Capture the cell that displays the provided text and extract its (X, Y) central coordinate. 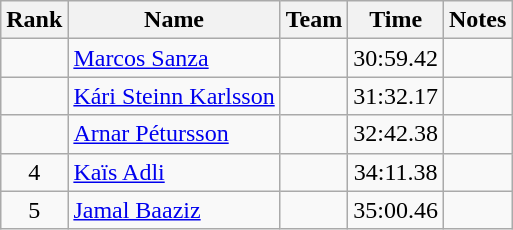
5 (34, 210)
31:32.17 (396, 96)
Marcos Sanza (174, 58)
32:42.38 (396, 134)
Time (396, 20)
Jamal Baaziz (174, 210)
Arnar Pétursson (174, 134)
30:59.42 (396, 58)
Notes (477, 20)
Kári Steinn Karlsson (174, 96)
34:11.38 (396, 172)
Rank (34, 20)
Kaïs Adli (174, 172)
Name (174, 20)
35:00.46 (396, 210)
4 (34, 172)
Team (314, 20)
